Scan for the cell matching the given text and deliver its [X, Y] coordinate at center. 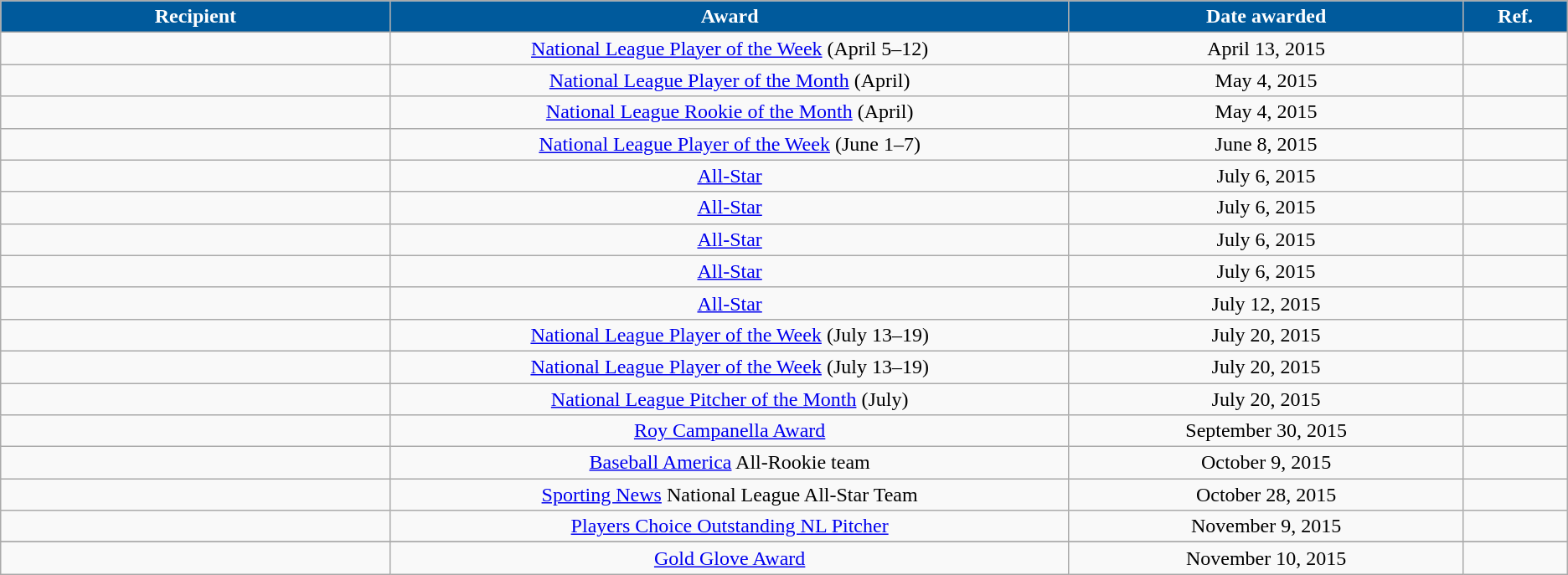
Gold Glove Award [730, 558]
Players Choice Outstanding NL Pitcher [730, 526]
Roy Campanella Award [730, 431]
Date awarded [1266, 17]
Sporting News National League All-Star Team [730, 495]
Baseball America All-Rookie team [730, 463]
June 8, 2015 [1266, 144]
October 9, 2015 [1266, 463]
Recipient [196, 17]
November 10, 2015 [1266, 558]
National League Pitcher of the Month (July) [730, 399]
National League Rookie of the Month (April) [730, 112]
National League Player of the Week (June 1–7) [730, 144]
October 28, 2015 [1266, 495]
Ref. [1515, 17]
July 12, 2015 [1266, 303]
September 30, 2015 [1266, 431]
November 9, 2015 [1266, 526]
April 13, 2015 [1266, 49]
National League Player of the Month (April) [730, 80]
Award [730, 17]
National League Player of the Week (April 5–12) [730, 49]
